Identify which cell holds the provided text, then report its [X, Y] central coordinate. 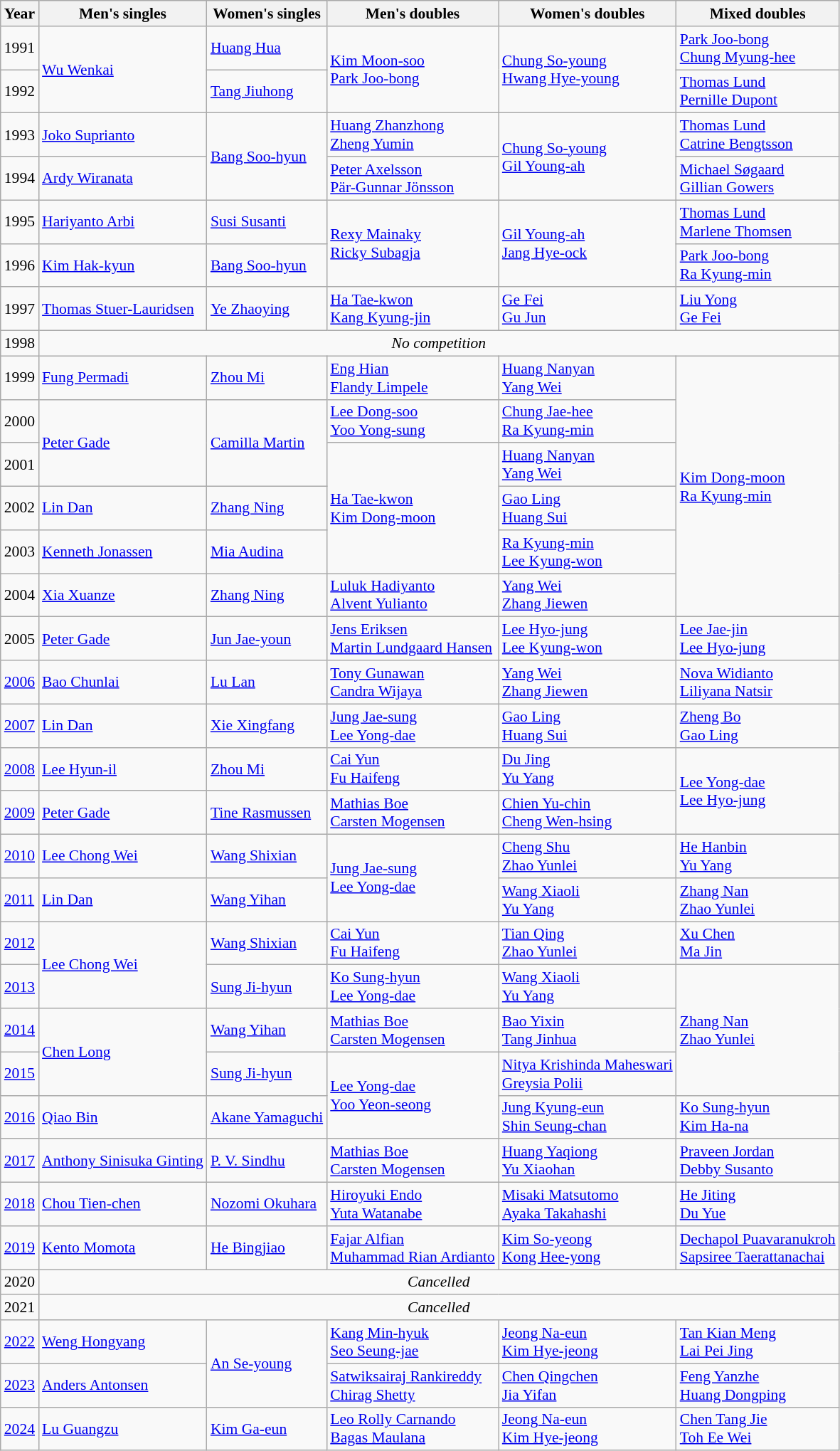
Anders Antonsen [122, 1385]
1998 [20, 344]
2002 [20, 508]
Cheng Shu Zhao Yunlei [588, 857]
Peter Axelsson Pär-Gunnar Jönsson [413, 178]
Lee Yong-dae Yoo Yeon-seong [413, 1095]
Mixed doubles [758, 14]
Tony Gunawan Candra Wijaya [413, 682]
1994 [20, 178]
1997 [20, 309]
Leo Rolly Carnando Bagas Maulana [413, 1429]
2023 [20, 1385]
Jun Jae-youn [267, 639]
Xu Chen Ma Jin [758, 944]
2001 [20, 465]
Year [20, 14]
Kento Momota [122, 1248]
2022 [20, 1342]
Nozomi Okuhara [267, 1204]
Liu Yong Ge Fei [758, 309]
Tian Qing Zhao Yunlei [588, 944]
1999 [20, 377]
Lee Hyo-jung Lee Kyung-won [588, 639]
Huang Zhanzhong Zheng Yumin [413, 135]
Tang Jiuhong [267, 91]
Kim Moon-soo Park Joo-bong [413, 70]
Huang Yaqiong Yu Xiaohan [588, 1161]
Nitya Krishinda Maheswari Greysia Polii [588, 1073]
Park Joo-bong Chung Myung-hee [758, 48]
Thomas Stuer-Lauridsen [122, 309]
2014 [20, 1030]
2000 [20, 421]
Fajar Alfian Muhammad Rian Ardianto [413, 1248]
2019 [20, 1248]
Men's doubles [413, 14]
Kim Hak-kyun [122, 265]
Ko Sung-hyun Kim Ha-na [758, 1117]
Chen Long [122, 1052]
Hariyanto Arbi [122, 222]
Ge Fei Gu Jun [588, 309]
Zheng Bo Gao Ling [758, 726]
Xie Xingfang [267, 726]
Huang Hua [267, 48]
Hiroyuki Endo Yuta Watanabe [413, 1204]
2005 [20, 639]
Chen Tang Jie Toh Ee Wei [758, 1429]
Weng Hongyang [122, 1342]
Jung Kyung-eun Shin Seung-chan [588, 1117]
Kim Ga-eun [267, 1429]
Thomas Lund Pernille Dupont [758, 91]
Chou Tien-chen [122, 1204]
Ye Zhaoying [267, 309]
Women's singles [267, 14]
1995 [20, 222]
Fung Permadi [122, 377]
Kang Min-hyuk Seo Seung-jae [413, 1342]
2017 [20, 1161]
2018 [20, 1204]
He Bingjiao [267, 1248]
Ra Kyung-min Lee Kyung-won [588, 552]
Susi Susanti [267, 222]
2010 [20, 857]
Kim Dong-moon Ra Kyung-min [758, 487]
2003 [20, 552]
Chung Jae-hee Ra Kyung-min [588, 421]
Praveen Jordan Debby Susanto [758, 1161]
Ha Tae-kwon Kim Dong-moon [413, 508]
Chien Yu-chin Cheng Wen-hsing [588, 813]
Du Jing Yu Yang [588, 769]
1993 [20, 135]
Qiao Bin [122, 1117]
Gil Young-ah Jang Hye-ock [588, 243]
2024 [20, 1429]
Chung So-young Gil Young-ah [588, 157]
Women's doubles [588, 14]
Thomas Lund Marlene Thomsen [758, 222]
Luluk Hadiyanto Alvent Yulianto [413, 595]
Chen Qingchen Jia Yifan [588, 1385]
Ha Tae-kwon Kang Kyung-jin [413, 309]
1991 [20, 48]
Eng Hian Flandy Limpele [413, 377]
Thomas Lund Catrine Bengtsson [758, 135]
Kenneth Jonassen [122, 552]
He Jiting Du Yue [758, 1204]
1996 [20, 265]
Lee Dong-soo Yoo Yong-sung [413, 421]
1992 [20, 91]
Lu Lan [267, 682]
Ko Sung-hyun Lee Yong-dae [413, 986]
Nova Widianto Liliyana Natsir [758, 682]
Tine Rasmussen [267, 813]
Satwiksairaj Rankireddy Chirag Shetty [413, 1385]
Chung So-young Hwang Hye-young [588, 70]
Wu Wenkai [122, 70]
Lee Yong-dae Lee Hyo-jung [758, 791]
Misaki Matsutomo Ayaka Takahashi [588, 1204]
2007 [20, 726]
Michael Søgaard Gillian Gowers [758, 178]
Akane Yamaguchi [267, 1117]
Tan Kian Meng Lai Pei Jing [758, 1342]
Ardy Wiranata [122, 178]
Bao Yixin Tang Jinhua [588, 1030]
An Se-young [267, 1363]
Rexy Mainaky Ricky Subagja [413, 243]
2009 [20, 813]
Xia Xuanze [122, 595]
2015 [20, 1073]
Feng Yanzhe Huang Dongping [758, 1385]
2020 [20, 1282]
Anthony Sinisuka Ginting [122, 1161]
2016 [20, 1117]
Bao Chunlai [122, 682]
2021 [20, 1308]
Park Joo-bong Ra Kyung-min [758, 265]
He Hanbin Yu Yang [758, 857]
Lu Guangzu [122, 1429]
Lee Jae-jin Lee Hyo-jung [758, 639]
P. V. Sindhu [267, 1161]
Jens Eriksen Martin Lundgaard Hansen [413, 639]
2011 [20, 899]
2012 [20, 944]
2004 [20, 595]
2013 [20, 986]
Men's singles [122, 14]
Camilla Martin [267, 443]
Lee Hyun-il [122, 769]
No competition [439, 344]
2006 [20, 682]
Joko Suprianto [122, 135]
Dechapol Puavaranukroh Sapsiree Taerattanachai [758, 1248]
Mia Audina [267, 552]
Kim So-yeong Kong Hee-yong [588, 1248]
2008 [20, 769]
